Return the (X, Y) coordinate for the center point of the cell that contains the specified text.  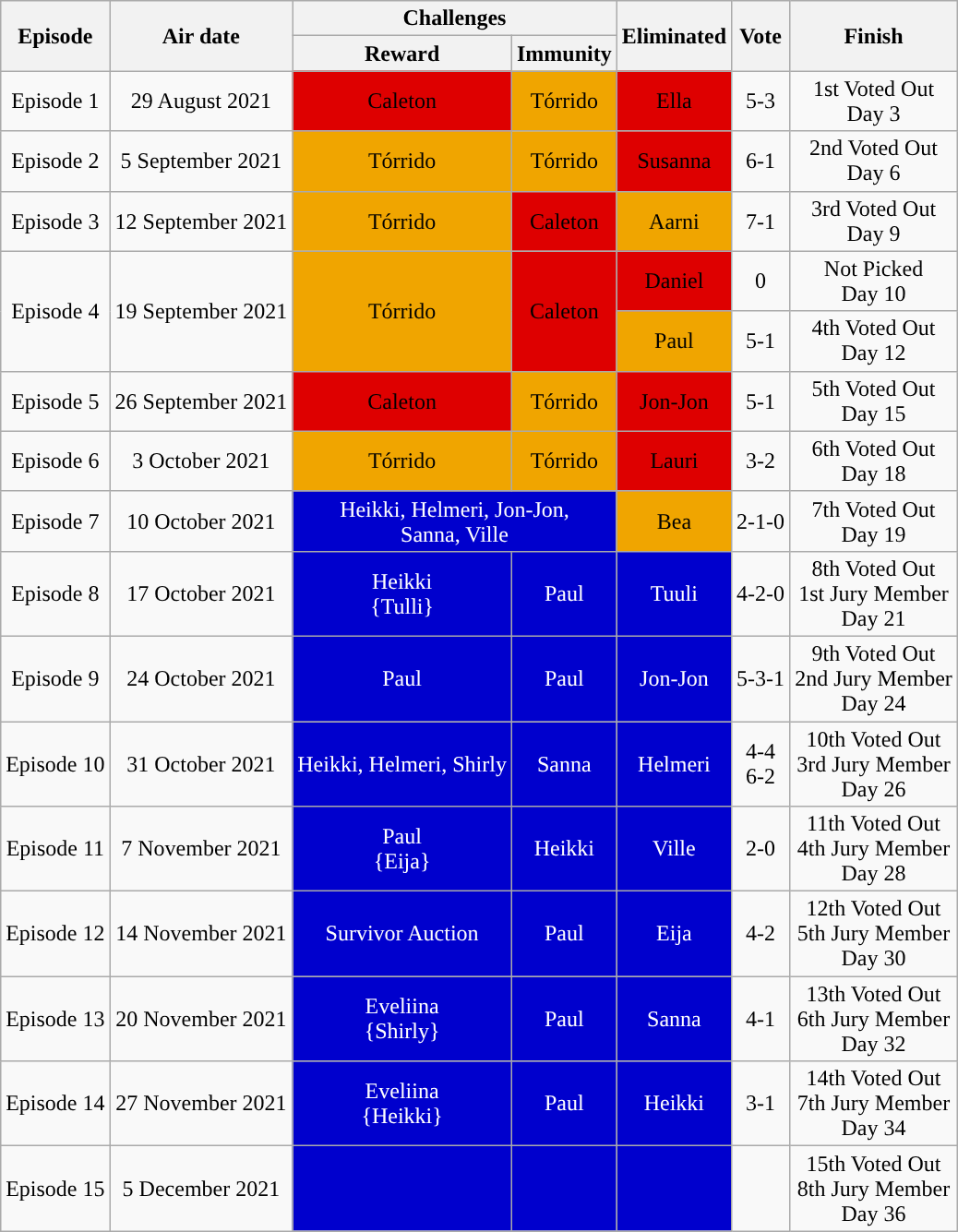
Episode 9 (55, 678)
10th Voted Out3rd Jury MemberDay 26 (874, 764)
1st Voted OutDay 3 (874, 102)
14th Voted Out7th Jury MemberDay 34 (874, 1104)
Eveliina{Heikki} (402, 1104)
Paul{Eija} (402, 849)
Eveliina{Shirly} (402, 1019)
Lauri (674, 461)
10 October 2021 (201, 520)
4-46-2 (760, 764)
19 September 2021 (201, 311)
3rd Voted OutDay 9 (874, 221)
Episode 15 (55, 1189)
3 October 2021 (201, 461)
Finish (874, 36)
Vote (760, 36)
12 September 2021 (201, 221)
Daniel (674, 281)
11th Voted Out4th Jury MemberDay 28 (874, 849)
Challenges (454, 18)
Bea (674, 520)
Immunity (564, 54)
Eliminated (674, 36)
4-1 (760, 1019)
Susanna (674, 161)
6-1 (760, 161)
Episode 2 (55, 161)
9th Voted Out2nd Jury MemberDay 24 (874, 678)
27 November 2021 (201, 1104)
Episode 7 (55, 520)
Helmeri (674, 764)
Heikki, Helmeri, Shirly (402, 764)
5 September 2021 (201, 161)
Episode 3 (55, 221)
13th Voted Out6th Jury MemberDay 32 (874, 1019)
Heikki, Helmeri, Jon-Jon,Sanna, Ville (454, 520)
17 October 2021 (201, 593)
Air date (201, 36)
Episode 6 (55, 461)
Episode (55, 36)
7th Voted OutDay 19 (874, 520)
15th Voted Out8th Jury MemberDay 36 (874, 1189)
3-1 (760, 1104)
Not PickedDay 10 (874, 281)
Episode 14 (55, 1104)
26 September 2021 (201, 401)
24 October 2021 (201, 678)
Episode 8 (55, 593)
Episode 5 (55, 401)
Episode 13 (55, 1019)
2-0 (760, 849)
Heikki{Tulli} (402, 593)
6th Voted OutDay 18 (874, 461)
3-2 (760, 461)
2nd Voted OutDay 6 (874, 161)
Tuuli (674, 593)
4-2 (760, 934)
5 December 2021 (201, 1189)
2-1-0 (760, 520)
14 November 2021 (201, 934)
0 (760, 281)
Episode 11 (55, 849)
8th Voted Out1st Jury MemberDay 21 (874, 593)
5-3-1 (760, 678)
Episode 10 (55, 764)
20 November 2021 (201, 1019)
Ville (674, 849)
Aarni (674, 221)
7-1 (760, 221)
Reward (402, 54)
4th Voted OutDay 12 (874, 341)
12th Voted Out5th Jury MemberDay 30 (874, 934)
Episode 1 (55, 102)
5-3 (760, 102)
7 November 2021 (201, 849)
Survivor Auction (402, 934)
Ella (674, 102)
5th Voted OutDay 15 (874, 401)
Episode 4 (55, 311)
Episode 12 (55, 934)
Eija (674, 934)
4-2-0 (760, 593)
31 October 2021 (201, 764)
29 August 2021 (201, 102)
